Detect which cell encompasses the target text, then output its [x, y] center coordinate. 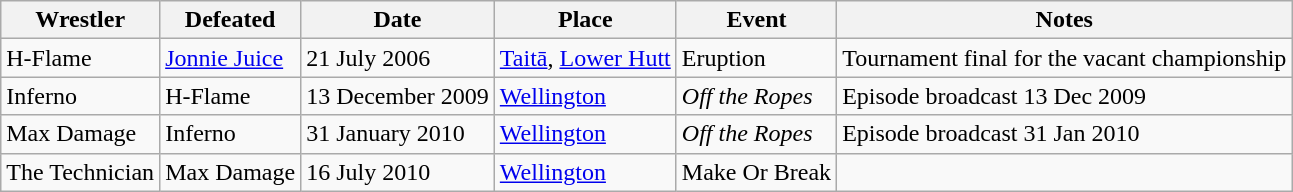
Wrestler [80, 20]
Event [756, 20]
The Technician [80, 172]
13 December 2009 [398, 96]
Jonnie Juice [230, 58]
Eruption [756, 58]
Episode broadcast 31 Jan 2010 [1064, 134]
Defeated [230, 20]
Place [585, 20]
Episode broadcast 13 Dec 2009 [1064, 96]
Tournament final for the vacant championship [1064, 58]
Date [398, 20]
Taitā, Lower Hutt [585, 58]
Notes [1064, 20]
Make Or Break [756, 172]
31 January 2010 [398, 134]
16 July 2010 [398, 172]
21 July 2006 [398, 58]
